Extract the [X, Y] coordinate from the center of the cell holding the provided text.  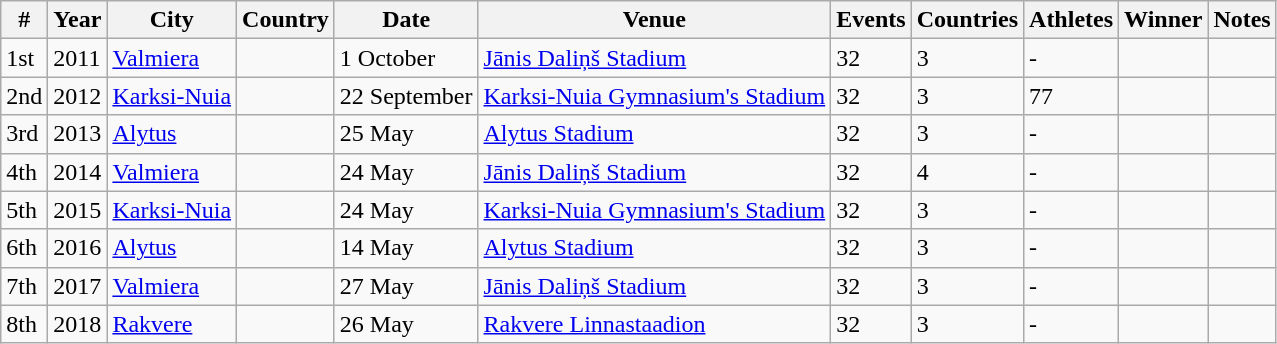
Rakvere [172, 324]
1 October [406, 58]
8th [24, 324]
4 [967, 172]
Country [286, 20]
2013 [78, 134]
1st [24, 58]
Venue [654, 20]
14 May [406, 248]
26 May [406, 324]
2015 [78, 210]
7th [24, 286]
City [172, 20]
4th [24, 172]
Date [406, 20]
Year [78, 20]
77 [1072, 96]
22 September [406, 96]
2nd [24, 96]
25 May [406, 134]
2014 [78, 172]
2017 [78, 286]
27 May [406, 286]
Athletes [1072, 20]
5th [24, 210]
Countries [967, 20]
Events [871, 20]
2018 [78, 324]
Winner [1164, 20]
3rd [24, 134]
# [24, 20]
2016 [78, 248]
6th [24, 248]
Rakvere Linnastaadion [654, 324]
2011 [78, 58]
2012 [78, 96]
Notes [1242, 20]
